Scan for the cell matching the given text and deliver its (x, y) coordinate at center. 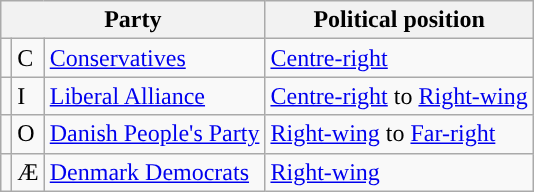
Right-wing (399, 172)
O (28, 134)
Centre-right (399, 58)
Party (133, 20)
Right-wing to Far-right (399, 134)
Conservatives (154, 58)
Danish People's Party (154, 134)
Denmark Democrats (154, 172)
C (28, 58)
I (28, 96)
Centre-right to Right-wing (399, 96)
Æ (28, 172)
Political position (399, 20)
Liberal Alliance (154, 96)
